Output the (x, y) coordinate of the center of the cell containing the given text.  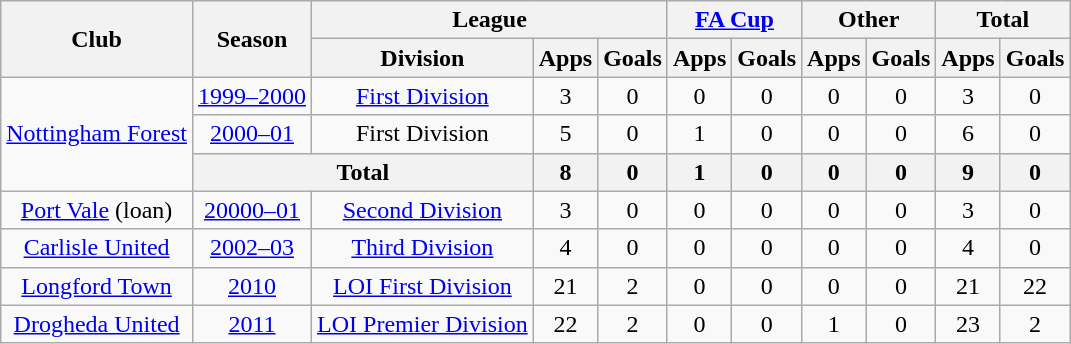
5 (565, 134)
Division (423, 58)
2002–03 (252, 248)
Club (97, 39)
2010 (252, 286)
LOI First Division (423, 286)
2000–01 (252, 134)
League (490, 20)
2011 (252, 324)
20000–01 (252, 210)
Longford Town (97, 286)
Nottingham Forest (97, 134)
1999–2000 (252, 96)
23 (968, 324)
Season (252, 39)
Port Vale (loan) (97, 210)
Second Division (423, 210)
Drogheda United (97, 324)
LOI Premier Division (423, 324)
9 (968, 172)
8 (565, 172)
FA Cup (734, 20)
Carlisle United (97, 248)
Third Division (423, 248)
6 (968, 134)
Other (869, 20)
